Search for the cell housing the specified text and yield its (x, y) center coordinate. 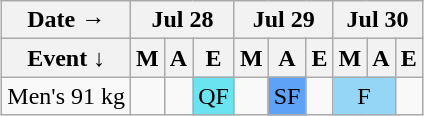
Event ↓ (66, 58)
Jul 28 (183, 20)
SF (287, 96)
Jul 30 (378, 20)
QF (214, 96)
Jul 29 (284, 20)
F (364, 96)
Men's 91 kg (66, 96)
Date → (66, 20)
